Detect which cell encompasses the target text, then output its [x, y] center coordinate. 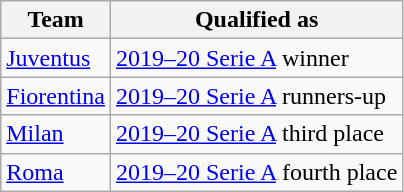
Qualified as [256, 20]
Milan [56, 134]
2019–20 Serie A runners-up [256, 96]
Juventus [56, 58]
2019–20 Serie A third place [256, 134]
Team [56, 20]
Fiorentina [56, 96]
2019–20 Serie A winner [256, 58]
2019–20 Serie A fourth place [256, 172]
Roma [56, 172]
